Search for the cell housing the specified text and yield its (X, Y) center coordinate. 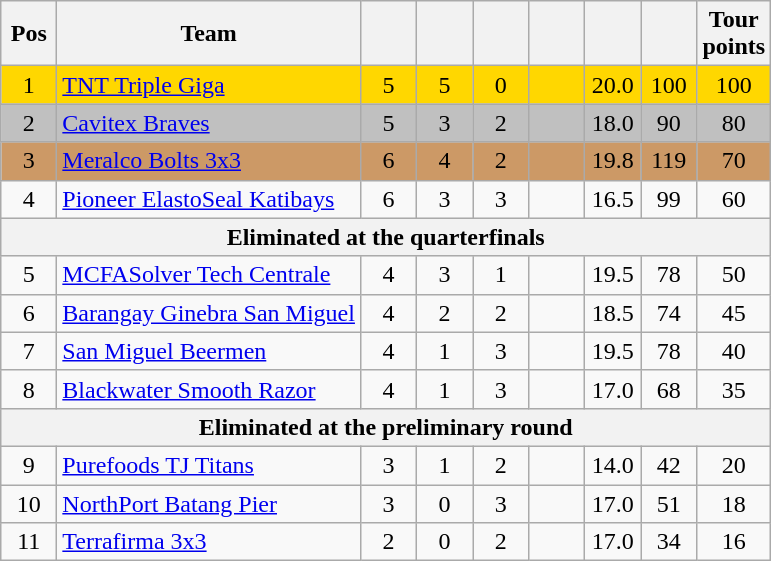
11 (29, 542)
18.5 (613, 313)
18 (734, 503)
20 (734, 465)
Blackwater Smooth Razor (209, 389)
16 (734, 542)
Pioneer ElastoSeal Katibays (209, 199)
TNT Triple Giga (209, 85)
7 (29, 351)
Tour points (734, 34)
90 (669, 123)
9 (29, 465)
80 (734, 123)
Team (209, 34)
74 (669, 313)
Eliminated at the quarterfinals (386, 237)
Purefoods TJ Titans (209, 465)
99 (669, 199)
42 (669, 465)
San Miguel Beermen (209, 351)
14.0 (613, 465)
40 (734, 351)
Cavitex Braves (209, 123)
50 (734, 275)
68 (669, 389)
19.8 (613, 161)
Eliminated at the preliminary round (386, 427)
60 (734, 199)
34 (669, 542)
70 (734, 161)
10 (29, 503)
51 (669, 503)
20.0 (613, 85)
Pos (29, 34)
119 (669, 161)
Meralco Bolts 3x3 (209, 161)
8 (29, 389)
18.0 (613, 123)
16.5 (613, 199)
NorthPort Batang Pier (209, 503)
Terrafirma 3x3 (209, 542)
45 (734, 313)
Barangay Ginebra San Miguel (209, 313)
35 (734, 389)
MCFASolver Tech Centrale (209, 275)
